Detect which cell encompasses the target text, then output its (X, Y) center coordinate. 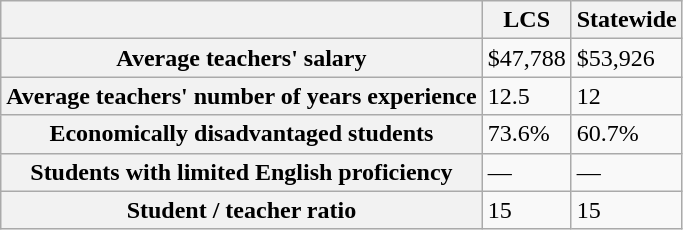
LCS (526, 20)
73.6% (526, 134)
Average teachers' number of years experience (242, 96)
12.5 (526, 96)
Statewide (626, 20)
Students with limited English proficiency (242, 172)
$53,926 (626, 58)
12 (626, 96)
Economically disadvantaged students (242, 134)
Average teachers' salary (242, 58)
$47,788 (526, 58)
Student / teacher ratio (242, 210)
60.7% (626, 134)
